Provide the (x, y) coordinate of the cell's center where the given text is located.  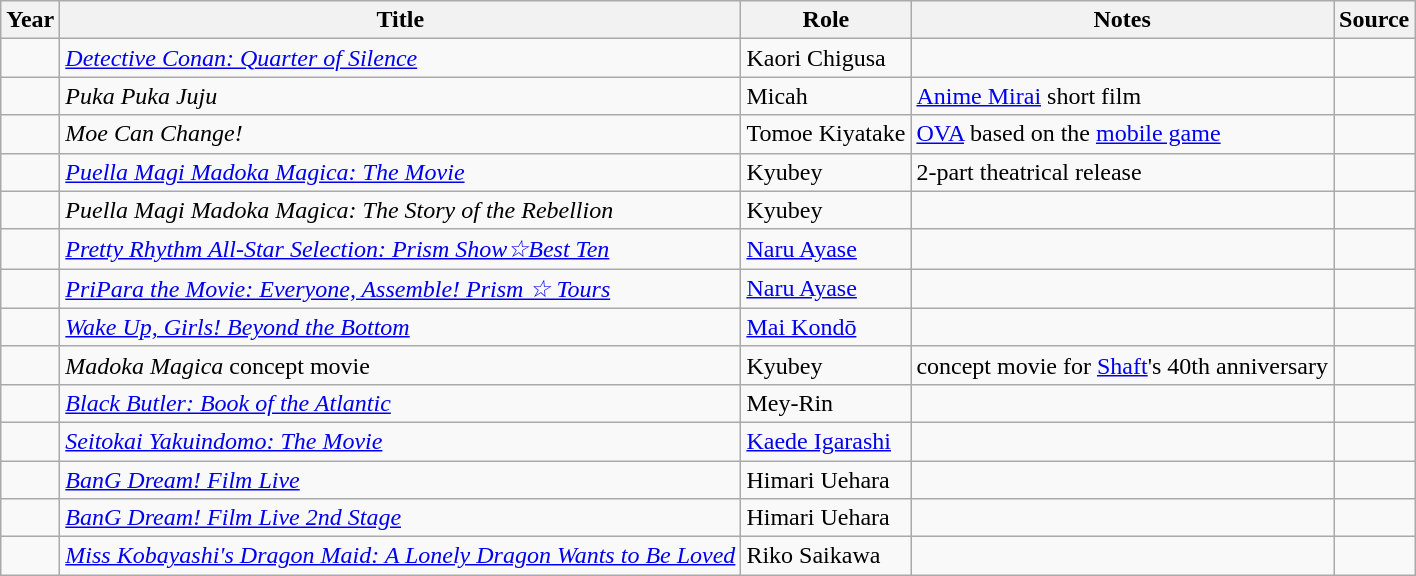
Detective Conan: Quarter of Silence (400, 58)
Wake Up, Girls! Beyond the Bottom (400, 327)
Riko Saikawa (826, 556)
Micah (826, 96)
Mey-Rin (826, 403)
Kaede Igarashi (826, 441)
Puella Magi Madoka Magica: The Movie (400, 172)
Role (826, 20)
Kaori Chigusa (826, 58)
Black Butler: Book of the Atlantic (400, 403)
Puella Magi Madoka Magica: The Story of the Rebellion (400, 210)
Moe Can Change! (400, 134)
Miss Kobayashi's Dragon Maid: A Lonely Dragon Wants to Be Loved (400, 556)
Tomoe Kiyatake (826, 134)
Title (400, 20)
2-part theatrical release (1122, 172)
BanG Dream! Film Live 2nd Stage (400, 518)
Mai Kondō (826, 327)
BanG Dream! Film Live (400, 479)
OVA based on the mobile game (1122, 134)
PriPara the Movie: Everyone, Assemble! Prism ☆ Tours (400, 289)
Madoka Magica concept movie (400, 365)
Pretty Rhythm All-Star Selection: Prism Show☆Best Ten (400, 249)
Source (1374, 20)
Notes (1122, 20)
Year (30, 20)
concept movie for Shaft's 40th anniversary (1122, 365)
Seitokai Yakuindomo: The Movie (400, 441)
Anime Mirai short film (1122, 96)
Puka Puka Juju (400, 96)
